Pinpoint the cell where the given text exists, returning its (x, y) midpoint coordinate. 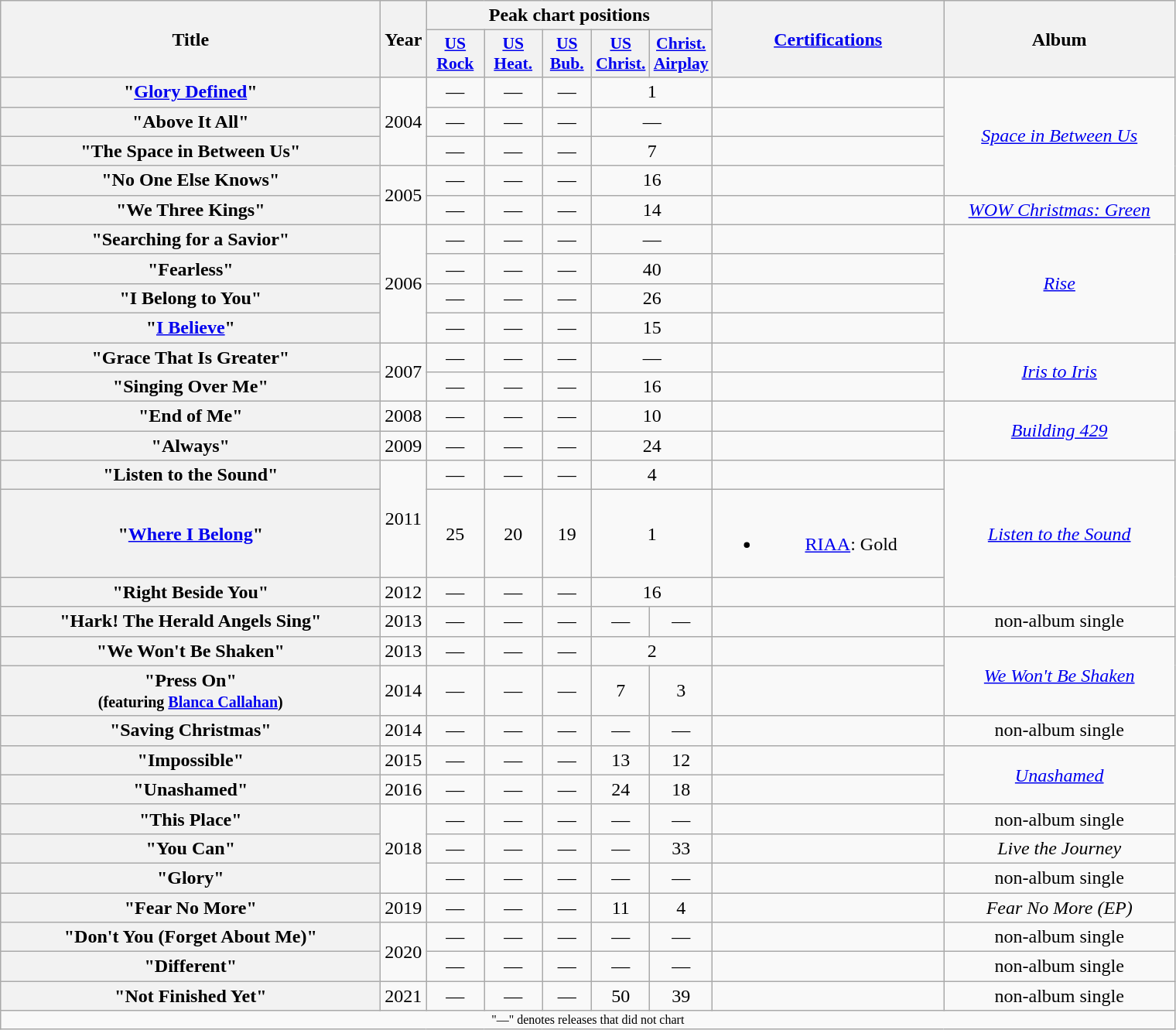
Iris to Iris (1060, 371)
RIAA: Gold (828, 534)
12 (681, 760)
"Different" (190, 967)
2016 (404, 789)
USHeat. (514, 54)
14 (652, 210)
"Not Finished Yet" (190, 996)
"End of Me" (190, 416)
18 (681, 789)
33 (681, 848)
2005 (404, 195)
2008 (404, 416)
"Hark! The Herald Angels Sing" (190, 621)
Building 429 (1060, 431)
"We Three Kings" (190, 210)
USRock (455, 54)
40 (652, 269)
"This Place" (190, 819)
"The Space in Between Us" (190, 151)
11 (620, 908)
10 (652, 416)
"Unashamed" (190, 789)
Certifications (828, 39)
Unashamed (1060, 775)
"Saving Christmas" (190, 731)
2020 (404, 952)
"Above It All" (190, 121)
25 (455, 534)
2007 (404, 371)
"Fear No More" (190, 908)
"Right Beside You" (190, 592)
"Always" (190, 446)
"Where I Belong" (190, 534)
"I Belong to You" (190, 298)
We Won't Be Shaken (1060, 676)
2021 (404, 996)
Christ.Airplay (681, 54)
"No One Else Knows" (190, 180)
2019 (404, 908)
2012 (404, 592)
Peak chart positions (569, 15)
2011 (404, 518)
26 (652, 298)
19 (567, 534)
"Searching for a Savior" (190, 239)
"Glory" (190, 878)
"Impossible" (190, 760)
2006 (404, 283)
"—" denotes releases that did not chart (588, 1020)
15 (652, 327)
50 (620, 996)
USChrist. (620, 54)
Year (404, 39)
2015 (404, 760)
"I Believe" (190, 327)
Title (190, 39)
"You Can" (190, 848)
3 (681, 690)
"Glory Defined" (190, 92)
"Grace That Is Greater" (190, 357)
Listen to the Sound (1060, 534)
2 (652, 651)
WOW Christmas: Green (1060, 210)
2018 (404, 848)
"Singing Over Me" (190, 387)
Fear No More (EP) (1060, 908)
13 (620, 760)
"Listen to the Sound" (190, 475)
2009 (404, 446)
Live the Journey (1060, 848)
US Bub. (567, 54)
Album (1060, 39)
"Press On"(featuring Blanca Callahan) (190, 690)
20 (514, 534)
Space in Between Us (1060, 136)
"Don't You (Forget About Me)" (190, 937)
"We Won't Be Shaken" (190, 651)
2004 (404, 121)
"Fearless" (190, 269)
39 (681, 996)
Rise (1060, 283)
